Pinpoint the cell where the given text exists, returning its (x, y) midpoint coordinate. 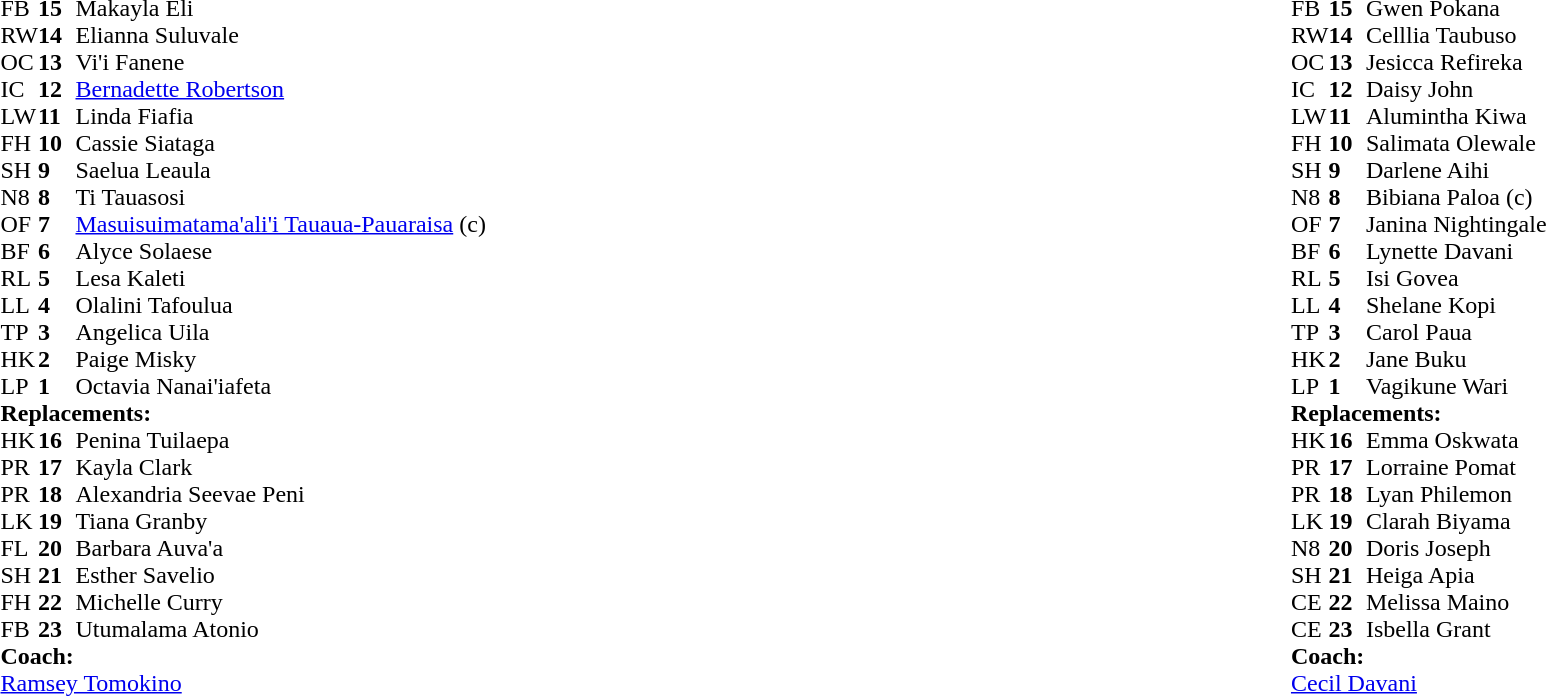
Vi'i Fanene (281, 62)
Alyce Solaese (281, 252)
Replacements: (242, 414)
Alexandria Seevae Peni (281, 494)
Masuisuimatama'ali'i Tauaua-Pauaraisa (c) (281, 224)
Cassie Siataga (281, 144)
Utumalama Atonio (281, 630)
Angelica Uila (281, 332)
Paige Misky (281, 360)
Lesa Kaleti (281, 278)
Elianna Suluvale (281, 36)
Bernadette Robertson (281, 90)
Michelle Curry (281, 602)
Esther Savelio (281, 576)
Ti Tauasosi (281, 198)
Tiana Granby (281, 522)
Saelua Leaula (281, 170)
Linda Fiafia (281, 116)
Octavia Nanai'iafeta (281, 386)
Olalini Tafoulua (281, 306)
Coach: (242, 656)
Penina Tuilaepa (281, 440)
FB (19, 630)
Barbara Auva'a (281, 548)
Kayla Clark (281, 468)
FL (19, 548)
